Provide the (X, Y) coordinate of the cell's center where the given text is located.  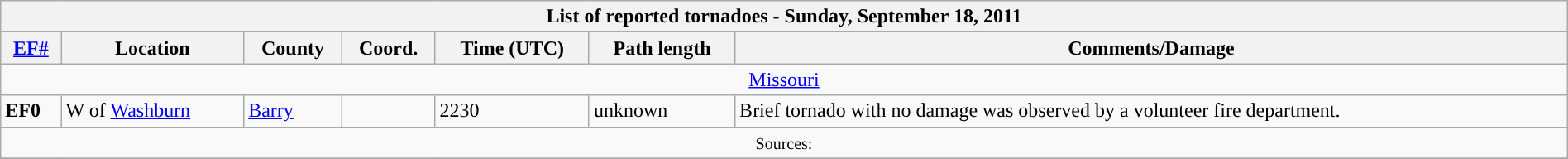
W of Washburn (152, 111)
EF# (31, 48)
unknown (662, 111)
Missouri (784, 79)
Sources: (784, 142)
Path length (662, 48)
List of reported tornadoes - Sunday, September 18, 2011 (784, 17)
County (293, 48)
2230 (512, 111)
Brief tornado with no damage was observed by a volunteer fire department. (1151, 111)
Barry (293, 111)
EF0 (31, 111)
Time (UTC) (512, 48)
Coord. (388, 48)
Comments/Damage (1151, 48)
Location (152, 48)
